Find where the given text appears and provide that cell's center as [x, y] coordinate. 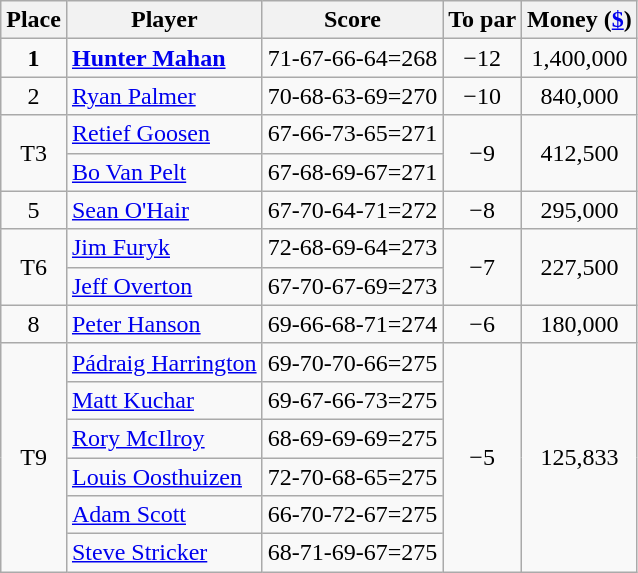
Ryan Palmer [164, 96]
1 [34, 58]
Jim Furyk [164, 248]
227,500 [580, 267]
Adam Scott [164, 515]
T9 [34, 457]
Peter Hanson [164, 324]
−12 [482, 58]
180,000 [580, 324]
69-67-66-73=275 [352, 400]
72-70-68-65=275 [352, 477]
68-69-69-69=275 [352, 438]
Place [34, 20]
Score [352, 20]
1,400,000 [580, 58]
Player [164, 20]
67-70-64-71=272 [352, 210]
Retief Goosen [164, 134]
−6 [482, 324]
5 [34, 210]
Matt Kuchar [164, 400]
840,000 [580, 96]
72-68-69-64=273 [352, 248]
Steve Stricker [164, 553]
2 [34, 96]
295,000 [580, 210]
−7 [482, 267]
Bo Van Pelt [164, 172]
Louis Oosthuizen [164, 477]
To par [482, 20]
70-68-63-69=270 [352, 96]
69-66-68-71=274 [352, 324]
68-71-69-67=275 [352, 553]
67-66-73-65=271 [352, 134]
67-68-69-67=271 [352, 172]
T3 [34, 153]
−9 [482, 153]
67-70-67-69=273 [352, 286]
8 [34, 324]
Pádraig Harrington [164, 362]
−8 [482, 210]
Hunter Mahan [164, 58]
Rory McIlroy [164, 438]
T6 [34, 267]
69-70-70-66=275 [352, 362]
Sean O'Hair [164, 210]
−10 [482, 96]
Jeff Overton [164, 286]
−5 [482, 457]
66-70-72-67=275 [352, 515]
412,500 [580, 153]
125,833 [580, 457]
Money ($) [580, 20]
71-67-66-64=268 [352, 58]
